Identify which cell holds the provided text, then report its (X, Y) central coordinate. 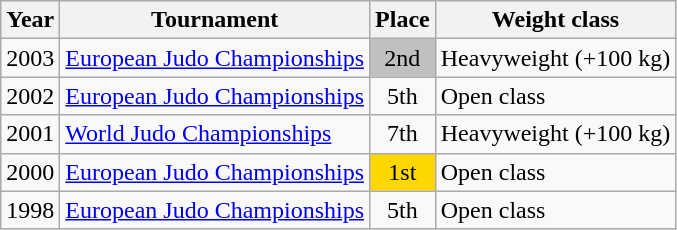
1st (403, 172)
2000 (30, 172)
2nd (403, 58)
2002 (30, 96)
Place (403, 20)
1998 (30, 210)
2003 (30, 58)
Weight class (556, 20)
Year (30, 20)
7th (403, 134)
Tournament (215, 20)
World Judo Championships (215, 134)
2001 (30, 134)
